For the text-containing cell, return its midpoint in (X, Y) coordinate format. 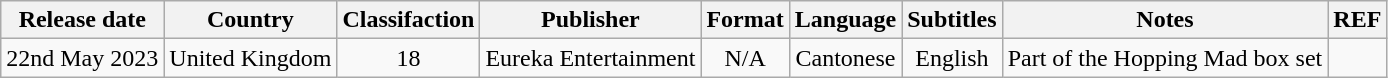
Notes (1165, 20)
Eureka Entertainment (590, 58)
Publisher (590, 20)
Format (745, 20)
Part of the Hopping Mad box set (1165, 58)
Country (250, 20)
English (952, 58)
Release date (82, 20)
United Kingdom (250, 58)
Cantonese (845, 58)
REF (1358, 20)
Classifaction (408, 20)
N/A (745, 58)
18 (408, 58)
Language (845, 20)
Subtitles (952, 20)
22nd May 2023 (82, 58)
